From the cell containing the given text, extract its center point as (x, y) coordinate. 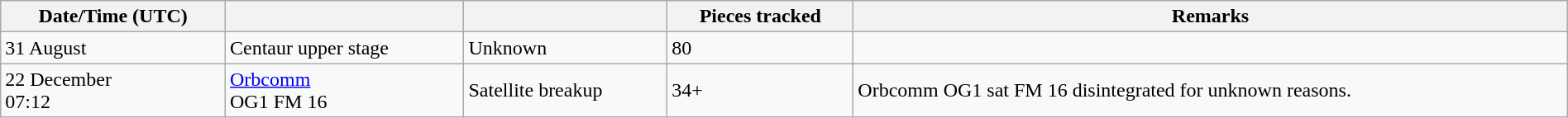
34+ (761, 91)
Orbcomm OG1 FM 16 (345, 91)
Remarks (1211, 17)
Orbcomm OG1 sat FM 16 disintegrated for unknown reasons. (1211, 91)
Unknown (566, 48)
22 December 07:12 (113, 91)
Date/Time (UTC) (113, 17)
31 August (113, 48)
Centaur upper stage (345, 48)
80 (761, 48)
Satellite breakup (566, 91)
Pieces tracked (761, 17)
